For the text-containing cell, return its midpoint in (X, Y) coordinate format. 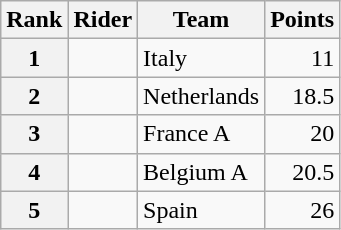
Team (202, 20)
1 (34, 58)
20.5 (302, 172)
Belgium A (202, 172)
Spain (202, 210)
5 (34, 210)
20 (302, 134)
3 (34, 134)
2 (34, 96)
Points (302, 20)
Italy (202, 58)
18.5 (302, 96)
Rider (103, 20)
Rank (34, 20)
France A (202, 134)
4 (34, 172)
11 (302, 58)
26 (302, 210)
Netherlands (202, 96)
